Output the [x, y] coordinate of the center of the cell containing the given text.  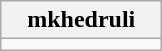
mkhedruli [82, 20]
